For the text-containing cell, return its midpoint in [x, y] coordinate format. 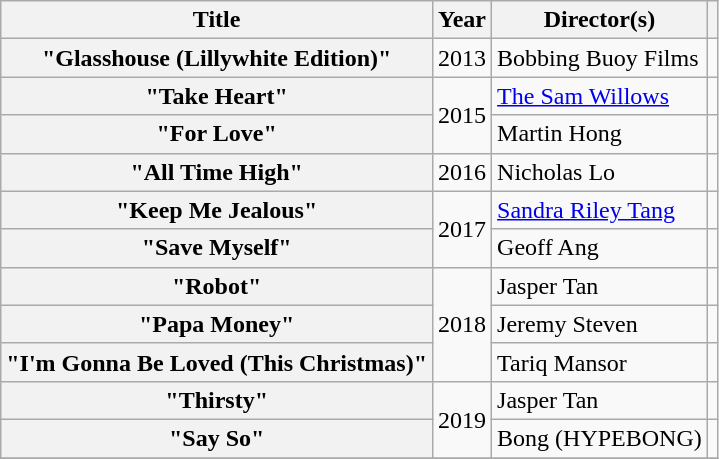
"Glasshouse (Lillywhite Edition)" [217, 58]
"Say So" [217, 438]
"I'm Gonna Be Loved (This Christmas)" [217, 362]
2018 [462, 324]
Sandra Riley Tang [600, 210]
"For Love" [217, 134]
"Keep Me Jealous" [217, 210]
Bobbing Buoy Films [600, 58]
Martin Hong [600, 134]
"Papa Money" [217, 324]
"All Time High" [217, 172]
"Thirsty" [217, 400]
Jeremy Steven [600, 324]
2013 [462, 58]
The Sam Willows [600, 96]
Director(s) [600, 20]
Geoff Ang [600, 248]
2017 [462, 229]
Title [217, 20]
Bong (HYPEBONG) [600, 438]
Tariq Mansor [600, 362]
"Robot" [217, 286]
"Save Myself" [217, 248]
2015 [462, 115]
2016 [462, 172]
"Take Heart" [217, 96]
Year [462, 20]
Nicholas Lo [600, 172]
2019 [462, 419]
